Detect which cell encompasses the target text, then output its (x, y) center coordinate. 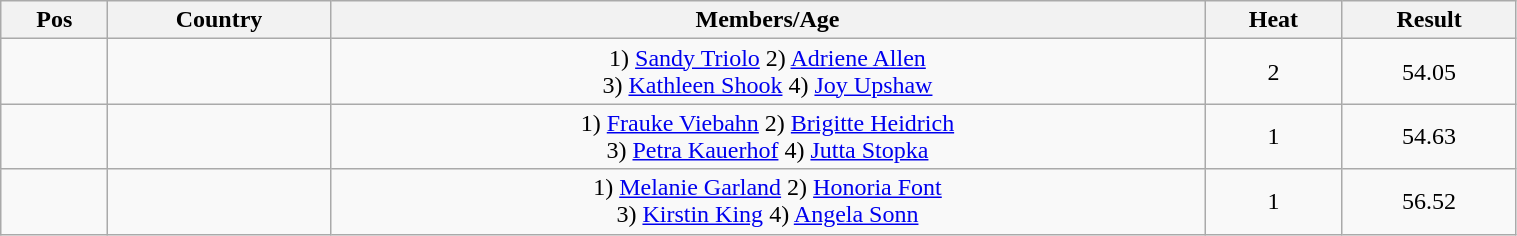
Pos (54, 20)
Members/Age (768, 20)
Result (1429, 20)
1) Melanie Garland 2) Honoria Font3) Kirstin King 4) Angela Sonn (768, 202)
1) Sandy Triolo 2) Adriene Allen3) Kathleen Shook 4) Joy Upshaw (768, 72)
Country (219, 20)
2 (1274, 72)
Heat (1274, 20)
54.05 (1429, 72)
54.63 (1429, 136)
1) Frauke Viebahn 2) Brigitte Heidrich3) Petra Kauerhof 4) Jutta Stopka (768, 136)
56.52 (1429, 202)
